Scan for the cell matching the given text and deliver its (X, Y) coordinate at center. 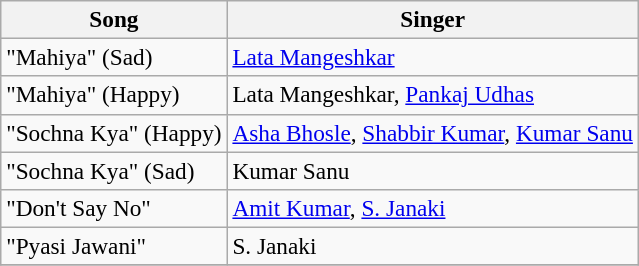
"Mahiya" (Happy) (114, 95)
"Sochna Kya" (Sad) (114, 170)
Amit Kumar, S. Janaki (432, 208)
S. Janaki (432, 246)
"Don't Say No" (114, 208)
Asha Bhosle, Shabbir Kumar, Kumar Sanu (432, 133)
"Pyasi Jawani" (114, 246)
"Mahiya" (Sad) (114, 57)
Kumar Sanu (432, 170)
Lata Mangeshkar, Pankaj Udhas (432, 95)
Singer (432, 19)
Lata Mangeshkar (432, 57)
"Sochna Kya" (Happy) (114, 133)
Song (114, 19)
